Provide the (X, Y) coordinate of the cell's center where the given text is located.  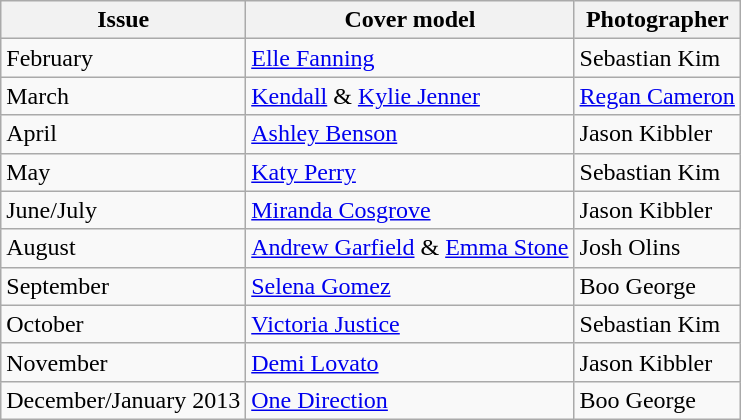
Issue (124, 20)
August (124, 248)
Andrew Garfield & Emma Stone (410, 248)
Regan Cameron (657, 96)
October (124, 324)
Cover model (410, 20)
November (124, 362)
One Direction (410, 400)
Josh Olins (657, 248)
Demi Lovato (410, 362)
February (124, 58)
Photographer (657, 20)
Ashley Benson (410, 134)
December/January 2013 (124, 400)
September (124, 286)
Selena Gomez (410, 286)
Katy Perry (410, 172)
Kendall & Kylie Jenner (410, 96)
March (124, 96)
Elle Fanning (410, 58)
April (124, 134)
Miranda Cosgrove (410, 210)
May (124, 172)
Victoria Justice (410, 324)
June/July (124, 210)
